For the text-containing cell, return its midpoint in (X, Y) coordinate format. 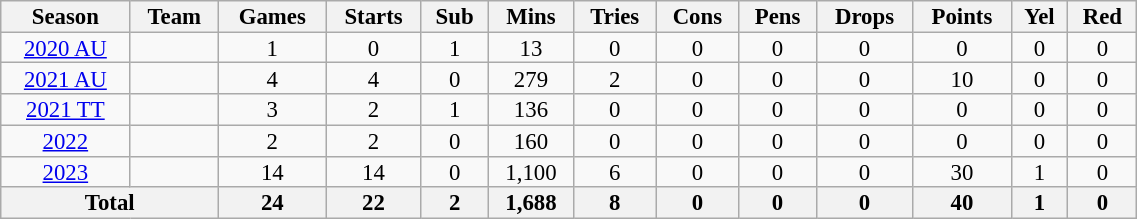
Cons (698, 16)
8 (615, 204)
3 (272, 110)
160 (530, 140)
30 (962, 172)
13 (530, 48)
1,688 (530, 204)
Tries (615, 16)
Sub (454, 16)
24 (272, 204)
2022 (66, 140)
2020 AU (66, 48)
Yel (1040, 16)
10 (962, 78)
Pens (778, 16)
Total (110, 204)
136 (530, 110)
2021 TT (66, 110)
Games (272, 16)
Mins (530, 16)
Season (66, 16)
6 (615, 172)
40 (962, 204)
Red (1102, 16)
Points (962, 16)
22 (374, 204)
Drops (864, 16)
Team (174, 16)
1,100 (530, 172)
Starts (374, 16)
279 (530, 78)
2021 AU (66, 78)
2023 (66, 172)
